Capture the cell that displays the provided text and extract its (X, Y) central coordinate. 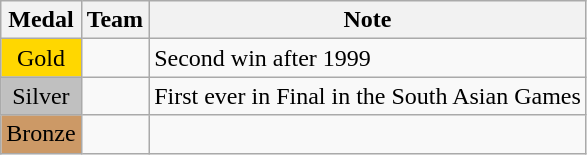
Team (115, 20)
Note (368, 20)
Silver (41, 96)
Gold (41, 58)
Second win after 1999 (368, 58)
Medal (41, 20)
Bronze (41, 134)
First ever in Final in the South Asian Games (368, 96)
